Scan for the cell matching the given text and deliver its (x, y) coordinate at center. 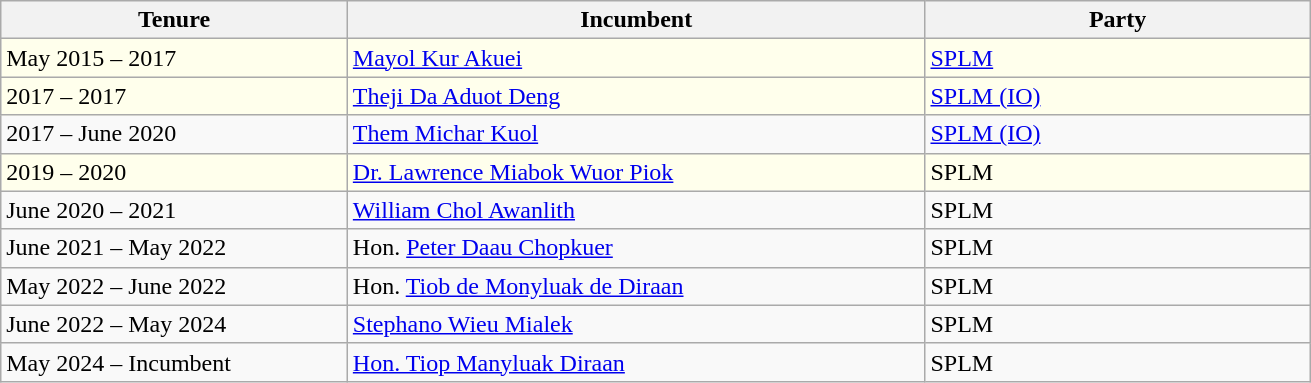
May 2022 – June 2022 (174, 286)
Incumbent (636, 20)
May 2015 – 2017 (174, 58)
Party (1118, 20)
Hon. Tiop Manyluak Diraan (636, 362)
June 2021 – May 2022 (174, 248)
Stephano Wieu Mialek (636, 324)
2019 – 2020 (174, 172)
Dr. Lawrence Miabok Wuor Piok (636, 172)
June 2020 – 2021 (174, 210)
Theji Da Aduot Deng (636, 96)
Hon. Tiob de Monyluak de Diraan (636, 286)
Them Michar Kuol (636, 134)
Tenure (174, 20)
June 2022 – May 2024 (174, 324)
Hon. Peter Daau Chopkuer (636, 248)
2017 – June 2020 (174, 134)
William Chol Awanlith (636, 210)
May 2024 – Incumbent (174, 362)
2017 – 2017 (174, 96)
Mayol Kur Akuei (636, 58)
